Scan for the cell matching the given text and deliver its [X, Y] coordinate at center. 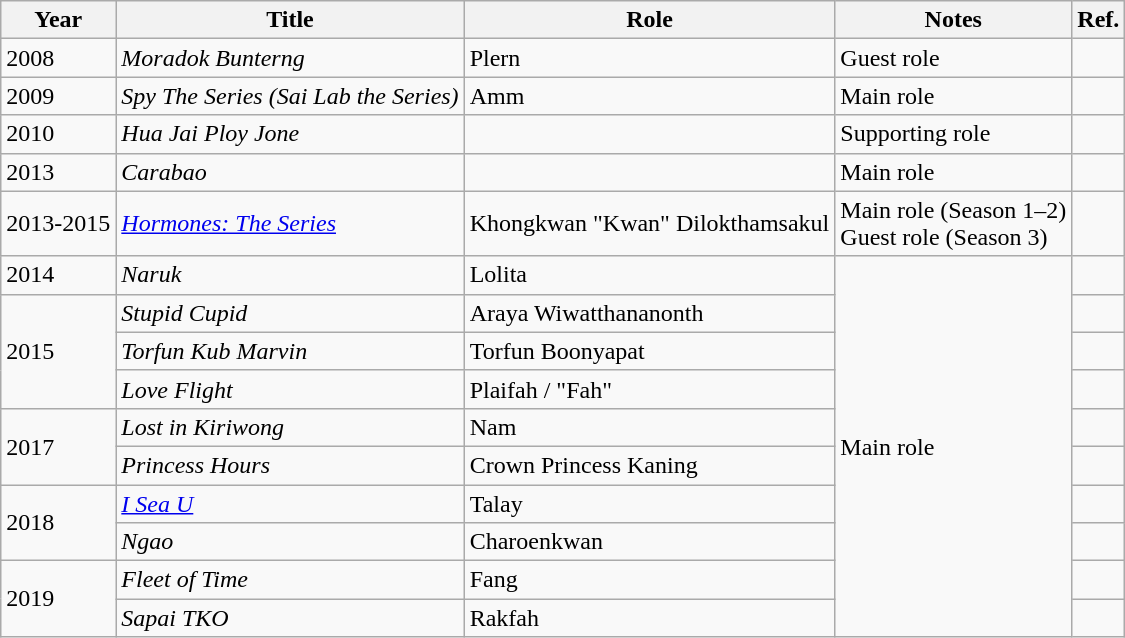
Lolita [650, 275]
Role [650, 20]
Talay [650, 503]
Ngao [290, 542]
Nam [650, 427]
Crown Princess Kaning [650, 465]
Princess Hours [290, 465]
2018 [58, 522]
Stupid Cupid [290, 313]
Spy The Series (Sai Lab the Series) [290, 96]
Fang [650, 580]
2008 [58, 58]
Naruk [290, 275]
Carabao [290, 172]
Supporting role [954, 134]
2013 [58, 172]
Plern [650, 58]
2015 [58, 351]
Title [290, 20]
Year [58, 20]
Hormones: The Series [290, 224]
Fleet of Time [290, 580]
2019 [58, 599]
Rakfah [650, 618]
Sapai TKO [290, 618]
Main role (Season 1–2)Guest role (Season 3) [954, 224]
Moradok Bunterng [290, 58]
Torfun Kub Marvin [290, 351]
Lost in Kiriwong [290, 427]
Charoenkwan [650, 542]
Notes [954, 20]
Plaifah / "Fah" [650, 389]
Khongkwan "Kwan" Dilokthamsakul [650, 224]
I Sea U [290, 503]
2014 [58, 275]
2009 [58, 96]
2013-2015 [58, 224]
Guest role [954, 58]
Love Flight [290, 389]
Araya Wiwatthananonth [650, 313]
Ref. [1098, 20]
Hua Jai Ploy Jone [290, 134]
Amm [650, 96]
2017 [58, 446]
2010 [58, 134]
Torfun Boonyapat [650, 351]
